Provide the (x, y) coordinate of the cell's center where the given text is located.  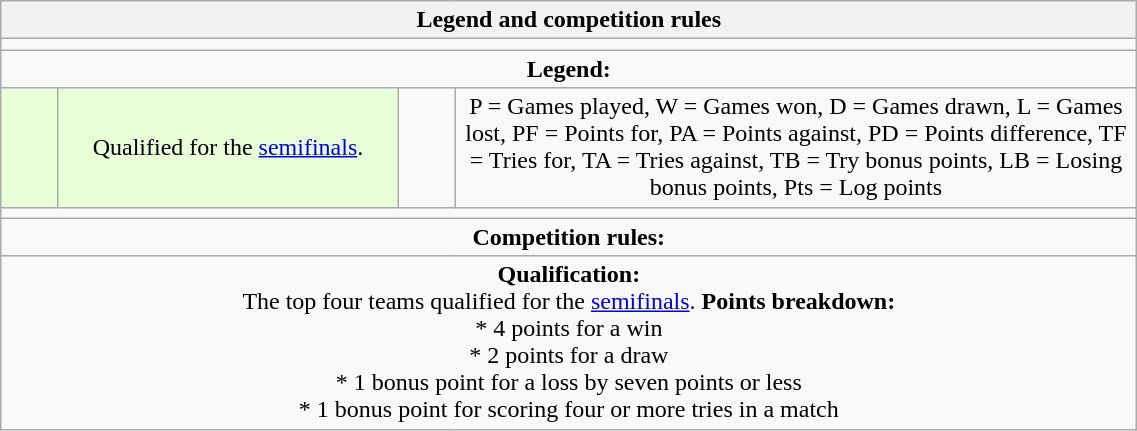
Qualified for the semifinals. (228, 148)
Legend and competition rules (569, 20)
Legend: (569, 69)
Competition rules: (569, 237)
